Identify which cell holds the provided text, then report its (X, Y) central coordinate. 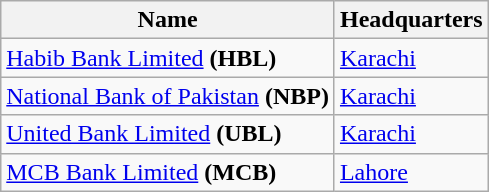
MCB Bank Limited (MCB) (168, 172)
National Bank of Pakistan (NBP) (168, 96)
Habib Bank Limited (HBL) (168, 58)
United Bank Limited (UBL) (168, 134)
Name (168, 20)
Lahore (411, 172)
Headquarters (411, 20)
